Detect which cell encompasses the target text, then output its (X, Y) center coordinate. 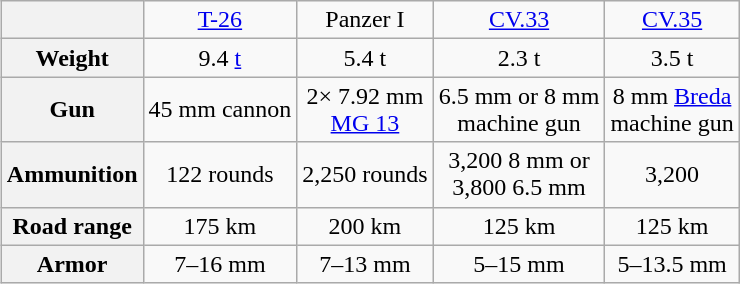
9.4 t (220, 58)
5–15 mm (519, 264)
CV.33 (519, 20)
Ammunition (72, 174)
Panzer I (365, 20)
5.4 t (365, 58)
122 rounds (220, 174)
3.5 t (672, 58)
8 mm Bredamachine gun (672, 110)
5–13.5 mm (672, 264)
Weight (72, 58)
200 km (365, 226)
7–13 mm (365, 264)
Road range (72, 226)
175 km (220, 226)
2.3 t (519, 58)
7–16 mm (220, 264)
2,250 rounds (365, 174)
2× 7.92 mm MG 13 (365, 110)
45 mm cannon (220, 110)
Armor (72, 264)
Gun (72, 110)
6.5 mm or 8 mm machine gun (519, 110)
CV.35 (672, 20)
3,200 8 mm or3,800 6.5 mm (519, 174)
3,200 (672, 174)
T-26 (220, 20)
